Locate the cell with the specified text and output its (x, y) center coordinate. 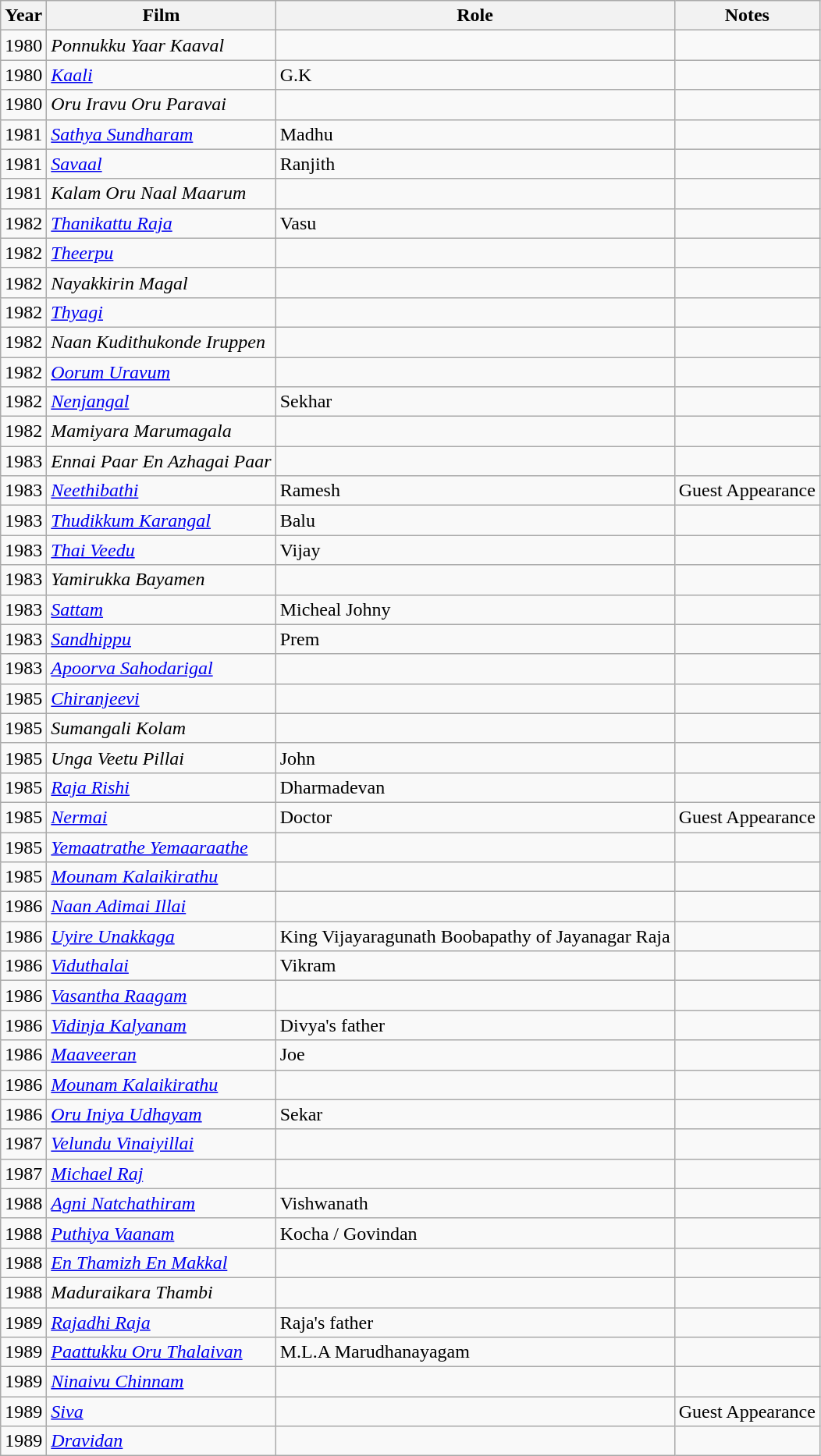
Vijay (474, 550)
Apoorva Sahodarigal (161, 669)
Maduraikara Thambi (161, 1292)
Naan Kudithukonde Iruppen (161, 342)
Nermai (161, 817)
Ninaivu Chinnam (161, 1382)
Naan Adimai Illai (161, 907)
Raja Rishi (161, 787)
Vikram (474, 966)
Paattukku Oru Thalaivan (161, 1352)
Sekhar (474, 402)
Dravidan (161, 1441)
Chiranjeevi (161, 698)
Vasantha Raagam (161, 996)
Ponnukku Yaar Kaaval (161, 45)
Kocha / Govindan (474, 1233)
Michael Raj (161, 1174)
Dharmadevan (474, 787)
Nayakkirin Magal (161, 282)
Notes (747, 16)
Micheal Johny (474, 609)
Vasu (474, 223)
Sandhippu (161, 639)
Sumangali Kolam (161, 728)
En Thamizh En Makkal (161, 1262)
Viduthalai (161, 966)
Balu (474, 520)
Kalam Oru Naal Maarum (161, 194)
Doctor (474, 817)
Maaveeran (161, 1055)
Ramesh (474, 491)
Divya's father (474, 1025)
Mamiyara Marumagala (161, 431)
Joe (474, 1055)
Thyagi (161, 312)
M.L.A Marudhanayagam (474, 1352)
Rajadhi Raja (161, 1323)
Theerpu (161, 253)
Oorum Uravum (161, 372)
Oru Iniya Udhayam (161, 1114)
Oru Iravu Oru Paravai (161, 105)
Thanikattu Raja (161, 223)
Thudikkum Karangal (161, 520)
Ennai Paar En Azhagai Paar (161, 461)
Unga Veetu Pillai (161, 758)
Madhu (474, 134)
Yamirukka Bayamen (161, 580)
Film (161, 16)
Sekar (474, 1114)
Year (23, 16)
Vishwanath (474, 1203)
Prem (474, 639)
Siva (161, 1412)
Ranjith (474, 164)
Thai Veedu (161, 550)
Kaali (161, 75)
Role (474, 16)
King Vijayaragunath Boobapathy of Jayanagar Raja (474, 936)
Puthiya Vaanam (161, 1233)
Vidinja Kalyanam (161, 1025)
Sattam (161, 609)
John (474, 758)
Agni Natchathiram (161, 1203)
Savaal (161, 164)
Yemaatrathe Yemaaraathe (161, 847)
Sathya Sundharam (161, 134)
G.K (474, 75)
Raja's father (474, 1323)
Neethibathi (161, 491)
Velundu Vinaiyillai (161, 1144)
Nenjangal (161, 402)
Uyire Unakkaga (161, 936)
